Extract the [X, Y] coordinate from the center of the cell holding the provided text.  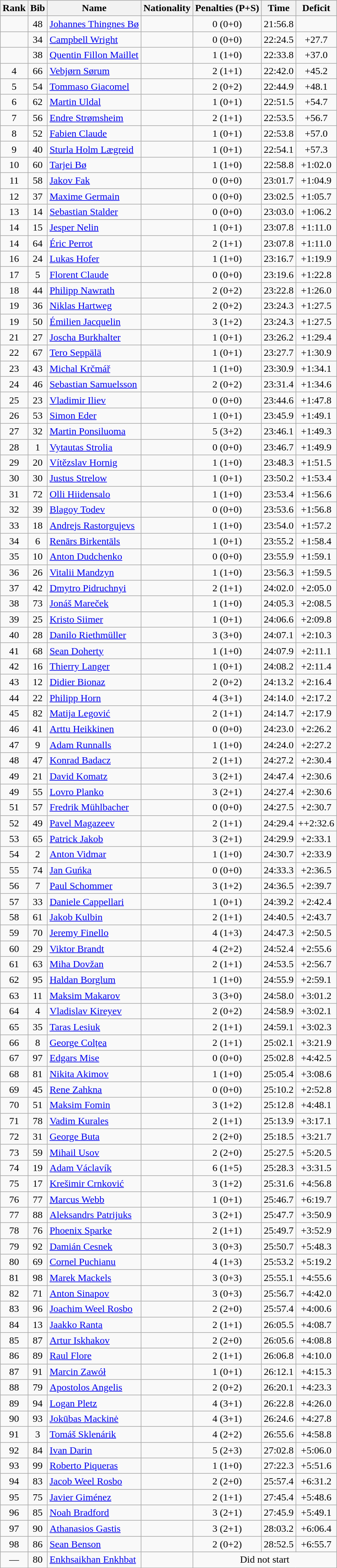
+1:05.7 [316, 196]
25:18.5 [279, 1136]
6 (1+5) [227, 1168]
23:56.3 [279, 572]
Nikita Akimov [94, 1074]
+4:42.0 [316, 1293]
+6:06.4 [316, 1528]
Rene Zahkna [94, 1090]
5 (3+2) [227, 431]
+57.3 [316, 149]
George Buta [94, 1136]
26:06.8 [279, 1356]
25:12.8 [279, 1105]
+3:31.5 [316, 1168]
+1:59.1 [316, 557]
22:54.1 [279, 149]
Johannes Thingnes Bø [94, 24]
24:13.2 [279, 682]
27:22.3 [279, 1466]
Andrejs Rastorgujevs [94, 525]
22:33.8 [279, 55]
Didier Bionaz [94, 682]
+2:09.8 [316, 619]
21:56.8 [279, 24]
25:02.1 [279, 1043]
24:23.0 [279, 729]
23:03.0 [279, 212]
22:24.5 [279, 40]
+4:08.7 [316, 1325]
+2:11.1 [316, 651]
Javier Giménez [94, 1497]
Name [94, 8]
Bib [38, 8]
26:05.6 [279, 1340]
24:58.0 [279, 996]
+1:57.2 [316, 525]
Martin Ponsiluoma [94, 431]
+2:11.4 [316, 666]
Miha Dovžan [94, 964]
23:22.8 [279, 290]
24:30.7 [279, 854]
Edgars Mise [94, 1058]
24:14.7 [279, 714]
+1:06.2 [316, 212]
Tarjei Bø [94, 165]
5 (2+3) [227, 1450]
Vladislav Kireyev [94, 1011]
Jonáš Mareček [94, 604]
+3:02.1 [316, 1011]
Phoenix Sparke [94, 1231]
Marek Mackels [94, 1278]
24:39.2 [279, 901]
+2:39.7 [316, 886]
+3:02.3 [316, 1027]
+3:08.6 [316, 1074]
+2:30.4 [316, 761]
+2:55.6 [316, 948]
25:10.2 [279, 1090]
Maksim Makarov [94, 996]
24:27.5 [279, 807]
+1:34.1 [316, 369]
27:02.8 [279, 1450]
+4:58.8 [316, 1434]
23:45.9 [279, 415]
+3:01.2 [316, 996]
Vebjørn Sørum [94, 71]
+2:36.5 [316, 870]
22:53.8 [279, 133]
Michal Krčmář [94, 369]
Marcin Zawół [94, 1372]
26:22.8 [279, 1403]
+5:20.5 [316, 1152]
22:58.8 [279, 165]
+4:00.6 [316, 1309]
+1:56.8 [316, 510]
+2:30.7 [316, 807]
+1:47.8 [316, 400]
Sean Benson [94, 1544]
Sean Doherty [94, 651]
23:55.9 [279, 557]
+1:59.5 [316, 572]
Jokūbas Mackinė [94, 1419]
Anton Vidmar [94, 854]
24:47.4 [279, 776]
Cornel Puchianu [94, 1262]
Damián Cesnek [94, 1246]
+1:51.5 [316, 463]
25:47.7 [279, 1215]
Raul Flore [94, 1356]
23:44.6 [279, 400]
24:27.4 [279, 792]
25:50.7 [279, 1246]
Matija Legović [94, 714]
24:29.9 [279, 839]
Émilien Jacquelin [94, 322]
+2:52.8 [316, 1090]
+1:04.9 [316, 180]
24:05.3 [279, 604]
+2:17.9 [316, 714]
+1:49.3 [316, 431]
25:13.9 [279, 1121]
15 [38, 228]
Anton Dudchenko [94, 557]
+1:30.9 [316, 353]
Tomáš Sklenárik [94, 1434]
25:31.6 [279, 1183]
Nationality [167, 8]
+2:08.5 [316, 604]
Aleksandrs Patrijuks [94, 1215]
26:20.1 [279, 1387]
23:53.4 [279, 494]
Blagoy Todev [94, 510]
24:02.0 [279, 588]
— [14, 1560]
+54.7 [316, 102]
+27.7 [316, 40]
Haldan Borglum [94, 980]
24:33.3 [279, 870]
Fabien Claude [94, 133]
Roberto Piqueras [94, 1466]
Adam Runnalls [94, 745]
24:27.2 [279, 761]
22:44.9 [279, 86]
+56.7 [316, 118]
Apostolos Angelis [94, 1387]
24:55.9 [279, 980]
25:56.7 [279, 1293]
+5:48.3 [316, 1246]
+1:02.0 [316, 165]
Deficit [316, 8]
+1:56.6 [316, 494]
+2:10.3 [316, 635]
25:49.7 [279, 1231]
+1:34.6 [316, 384]
+48.1 [316, 86]
Ivan Darin [94, 1450]
24:53.5 [279, 964]
Endre Strømsheim [94, 118]
Philipp Nawrath [94, 290]
24:06.6 [279, 619]
Paul Schommer [94, 886]
Simon Eder [94, 415]
+6:55.7 [316, 1544]
+57.0 [316, 133]
Athanasios Gastis [94, 1528]
24:14.0 [279, 698]
24:36.5 [279, 886]
Éric Perrot [94, 243]
Kristo Siimer [94, 619]
+2:26.2 [316, 729]
Taras Lesiuk [94, 1027]
++2:32.6 [316, 823]
Time [279, 8]
1 [38, 447]
22:51.5 [279, 102]
Anton Sinapov [94, 1293]
+5:06.0 [316, 1450]
Vladimir Iliev [94, 400]
3 [38, 1434]
Renārs Birkentāls [94, 541]
+4:56.8 [316, 1183]
Florent Claude [94, 275]
+6:19.7 [316, 1199]
+37.0 [316, 55]
24:58.9 [279, 1011]
+2:59.1 [316, 980]
+2:33.9 [316, 854]
+2:27.2 [316, 745]
+2:16.4 [316, 682]
26:24.6 [279, 1419]
+45.2 [316, 71]
Noah Bradford [94, 1513]
Penalties (P+S) [227, 8]
George Colțea [94, 1043]
24:08.2 [279, 666]
Sturla Holm Lægreid [94, 149]
+1:29.4 [316, 337]
+3:17.1 [316, 1121]
Joscha Burkhalter [94, 337]
+1:49.9 [316, 447]
Maxime Germain [94, 196]
24:07.1 [279, 635]
Dmytro Pidruchnyi [94, 588]
Vítězslav Hornig [94, 463]
26:12.1 [279, 1372]
Adam Václavík [94, 1168]
+4:27.8 [316, 1419]
23:46.7 [279, 447]
+4:55.6 [316, 1278]
Campbell Wright [94, 40]
Arttu Heikkinen [94, 729]
+3:52.9 [316, 1231]
Konrad Badacz [94, 761]
Tero Seppälä [94, 353]
Artur Iskhakov [94, 1340]
28:52.5 [279, 1544]
23:48.3 [279, 463]
Vytautas Strolia [94, 447]
+1:22.8 [316, 275]
23:46.1 [279, 431]
Rank [14, 8]
99 [38, 1466]
Jesper Nelin [94, 228]
+5:49.1 [316, 1513]
Danilo Riethmüller [94, 635]
Did not start [265, 1560]
+2:05.0 [316, 588]
Niklas Hartweg [94, 306]
+4:10.0 [316, 1356]
Lukas Hofer [94, 259]
Vadim Kurales [94, 1121]
Krešimir Crnković [94, 1183]
Jacob Weel Rosbo [94, 1482]
+4:42.5 [316, 1058]
23:30.9 [279, 369]
+2:33.1 [316, 839]
+3:21.7 [316, 1136]
+1:49.1 [316, 415]
+2:50.5 [316, 933]
25:05.4 [279, 1074]
+2:17.2 [316, 698]
23:26.2 [279, 337]
25:28.3 [279, 1168]
+1:26.0 [316, 290]
+5:51.6 [316, 1466]
Patrick Jakob [94, 839]
27:45.4 [279, 1497]
23:53.6 [279, 510]
Joachim Weel Rosbo [94, 1309]
Enkhsaikhan Enkhbat [94, 1560]
23:16.7 [279, 259]
Justus Strelow [94, 478]
Jakov Fak [94, 180]
2 [38, 854]
20 [38, 463]
+1:53.4 [316, 478]
22:53.5 [279, 118]
Fredrik Mühlbacher [94, 807]
Pavel Magazeev [94, 823]
Viktor Brandt [94, 948]
Lovro Planko [94, 792]
+4:26.0 [316, 1403]
Logan Pletz [94, 1403]
Jakob Kulbin [94, 917]
+2:56.7 [316, 964]
25:02.8 [279, 1058]
Mihail Usov [94, 1152]
23:55.2 [279, 541]
24:29.4 [279, 823]
+4:48.1 [316, 1105]
50 [38, 322]
23:01.7 [279, 180]
+3:21.9 [316, 1043]
+2:43.7 [316, 917]
+2:42.4 [316, 901]
23:27.7 [279, 353]
23:50.2 [279, 478]
24:40.5 [279, 917]
+5:48.6 [316, 1497]
28:03.2 [279, 1528]
David Komatz [94, 776]
26:55.6 [279, 1434]
Olli Hiidensalo [94, 494]
24:52.4 [279, 948]
+4:15.3 [316, 1372]
Philipp Horn [94, 698]
24:07.9 [279, 651]
Martin Uldal [94, 102]
Jeremy Finello [94, 933]
23:54.0 [279, 525]
23:02.5 [279, 196]
Jaakko Ranta [94, 1325]
Maksim Fomin [94, 1105]
23:31.4 [279, 384]
24:59.1 [279, 1027]
+5:19.2 [316, 1262]
+6:31.2 [316, 1482]
23:19.6 [279, 275]
25:55.1 [279, 1278]
Vitalii Mandzyn [94, 572]
25:27.5 [279, 1152]
+1:19.9 [316, 259]
Sebastian Samuelsson [94, 384]
+1:58.4 [316, 541]
Tommaso Giacomel [94, 86]
Daniele Cappellari [94, 901]
+4:08.8 [316, 1340]
24:47.3 [279, 933]
Thierry Langer [94, 666]
Jan Guńka [94, 870]
26:05.5 [279, 1325]
27:45.9 [279, 1513]
24:24.0 [279, 745]
+3:50.9 [316, 1215]
+4:23.3 [316, 1387]
Quentin Fillon Maillet [94, 55]
Sebastian Stalder [94, 212]
Marcus Webb [94, 1199]
25:46.7 [279, 1199]
22:42.0 [279, 71]
25:53.2 [279, 1262]
